Search for the cell housing the specified text and yield its [X, Y] center coordinate. 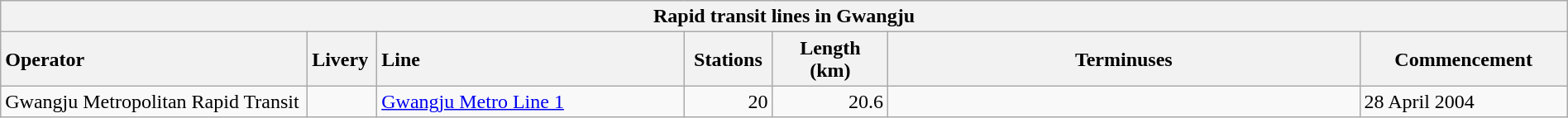
Line [531, 59]
Livery [342, 59]
Operator [154, 59]
Gwangju Metropolitan Rapid Transit [154, 101]
Gwangju Metro Line 1 [531, 101]
20.6 [830, 101]
Length (km) [830, 59]
20 [729, 101]
Rapid transit lines in Gwangju [784, 17]
Commencement [1464, 59]
Stations [729, 59]
Terminuses [1124, 59]
28 April 2004 [1464, 101]
